From the cell containing the given text, extract its center point as (x, y) coordinate. 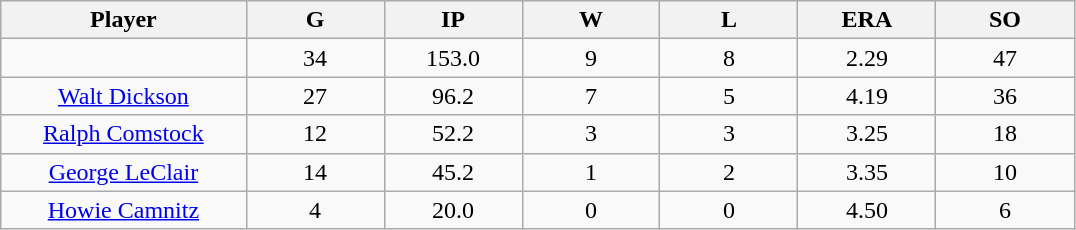
36 (1005, 96)
45.2 (453, 172)
52.2 (453, 134)
3.25 (867, 134)
5 (729, 96)
10 (1005, 172)
4.50 (867, 210)
Player (124, 20)
IP (453, 20)
George LeClair (124, 172)
4.19 (867, 96)
153.0 (453, 58)
6 (1005, 210)
1 (591, 172)
3.35 (867, 172)
4 (315, 210)
14 (315, 172)
8 (729, 58)
2.29 (867, 58)
Howie Camnitz (124, 210)
2 (729, 172)
47 (1005, 58)
7 (591, 96)
12 (315, 134)
20.0 (453, 210)
W (591, 20)
96.2 (453, 96)
27 (315, 96)
9 (591, 58)
SO (1005, 20)
34 (315, 58)
18 (1005, 134)
L (729, 20)
Ralph Comstock (124, 134)
ERA (867, 20)
Walt Dickson (124, 96)
G (315, 20)
